Find where the given text appears and provide that cell's center as (x, y) coordinate. 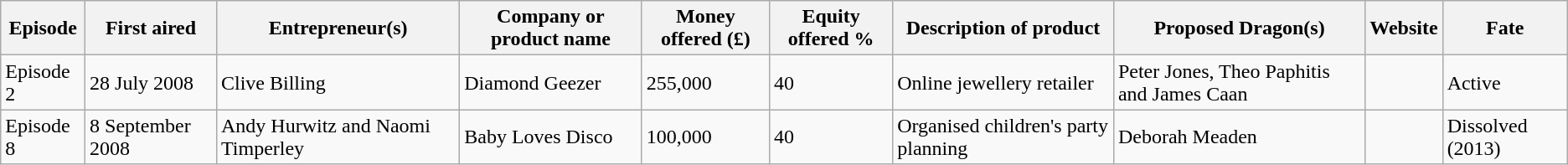
Andy Hurwitz and Naomi Timperley (338, 137)
Website (1404, 28)
Company or product name (551, 28)
Organised children's party planning (1003, 137)
Proposed Dragon(s) (1239, 28)
Diamond Geezer (551, 82)
Episode 8 (44, 137)
Online jewellery retailer (1003, 82)
Peter Jones, Theo Paphitis and James Caan (1239, 82)
28 July 2008 (151, 82)
Equity offered % (831, 28)
Dissolved (2013) (1504, 137)
Description of product (1003, 28)
Episode 2 (44, 82)
Deborah Meaden (1239, 137)
255,000 (705, 82)
100,000 (705, 137)
Fate (1504, 28)
8 September 2008 (151, 137)
Active (1504, 82)
Episode (44, 28)
Clive Billing (338, 82)
Money offered (£) (705, 28)
Baby Loves Disco (551, 137)
First aired (151, 28)
Entrepreneur(s) (338, 28)
